Find where the given text appears and provide that cell's center as (x, y) coordinate. 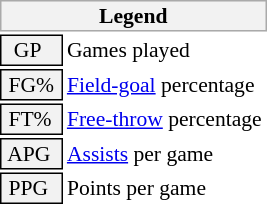
Assists per game (166, 154)
Points per game (166, 188)
GP (31, 50)
Games played (166, 50)
Field-goal percentage (166, 85)
Legend (134, 16)
APG (31, 154)
Free-throw percentage (166, 120)
FG% (31, 85)
FT% (31, 120)
PPG (31, 188)
